Search for the cell housing the specified text and yield its [x, y] center coordinate. 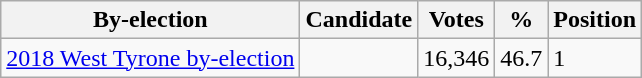
Votes [456, 20]
By-election [150, 20]
1 [595, 58]
16,346 [456, 58]
2018 West Tyrone by-election [150, 58]
Position [595, 20]
Candidate [359, 20]
46.7 [522, 58]
% [522, 20]
